Extract the [x, y] coordinate from the center of the cell holding the provided text.  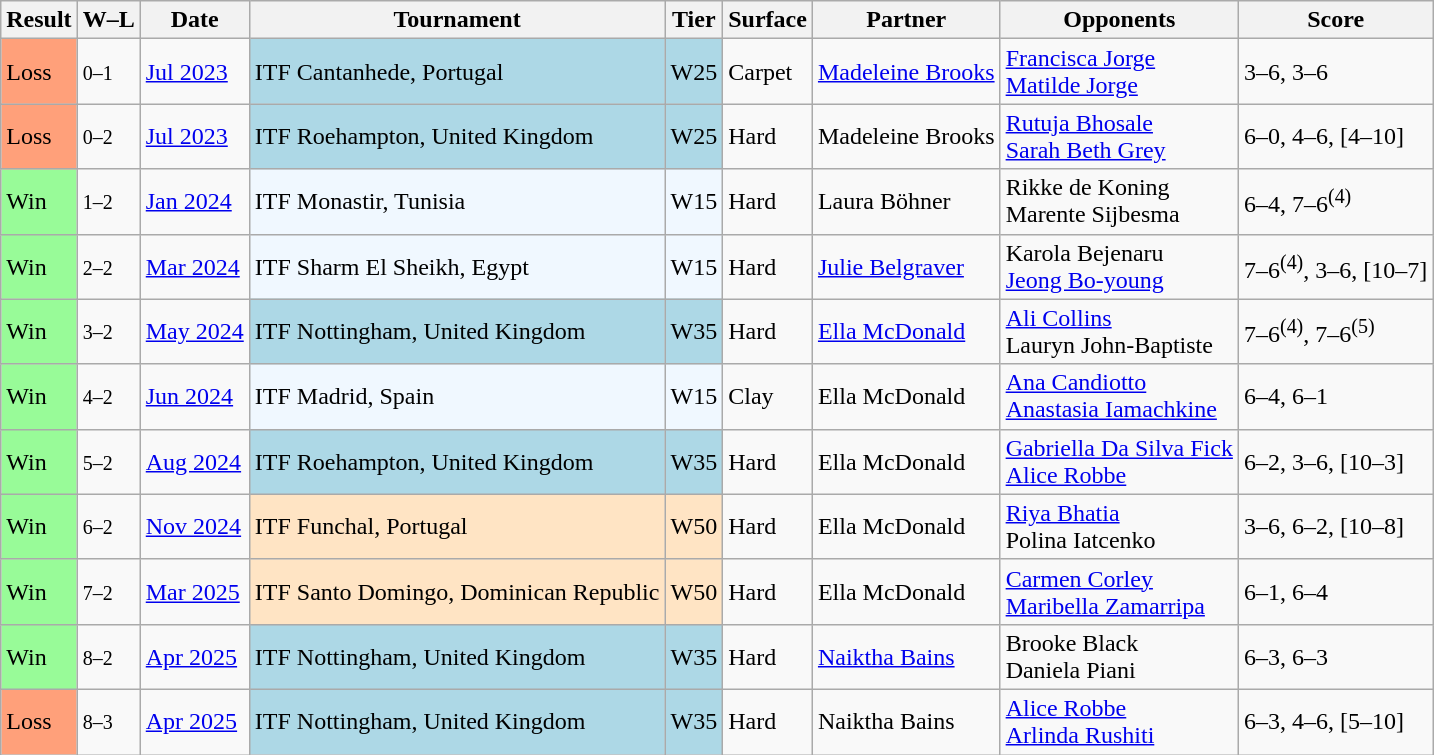
Result [39, 20]
Mar 2024 [194, 266]
Ali Collins Lauryn John-Baptiste [1119, 332]
7–2 [108, 592]
W–L [108, 20]
Tier [694, 20]
7–6(4), 3–6, [10–7] [1335, 266]
Partner [906, 20]
0–2 [108, 136]
Date [194, 20]
5–2 [108, 462]
ITF Madrid, Spain [457, 396]
8–3 [108, 722]
Gabriella Da Silva Fick Alice Robbe [1119, 462]
Opponents [1119, 20]
Clay [768, 396]
1–2 [108, 202]
2–2 [108, 266]
Riya Bhatia Polina Iatcenko [1119, 526]
6–0, 4–6, [4–10] [1335, 136]
Alice Robbe Arlinda Rushiti [1119, 722]
6–4, 6–1 [1335, 396]
Laura Böhner [906, 202]
6–4, 7–6(4) [1335, 202]
0–1 [108, 72]
ITF Funchal, Portugal [457, 526]
3–2 [108, 332]
6–1, 6–4 [1335, 592]
8–2 [108, 656]
Jun 2024 [194, 396]
Jan 2024 [194, 202]
4–2 [108, 396]
May 2024 [194, 332]
Karola Bejenaru Jeong Bo-young [1119, 266]
Rutuja Bhosale Sarah Beth Grey [1119, 136]
ITF Cantanhede, Portugal [457, 72]
Score [1335, 20]
Nov 2024 [194, 526]
Francisca Jorge Matilde Jorge [1119, 72]
6–2, 3–6, [10–3] [1335, 462]
Carpet [768, 72]
6–2 [108, 526]
ITF Santo Domingo, Dominican Republic [457, 592]
Tournament [457, 20]
Rikke de Koning Marente Sijbesma [1119, 202]
7–6(4), 7–6(5) [1335, 332]
6–3, 4–6, [5–10] [1335, 722]
Mar 2025 [194, 592]
Surface [768, 20]
ITF Monastir, Tunisia [457, 202]
6–3, 6–3 [1335, 656]
Julie Belgraver [906, 266]
Ana Candiotto Anastasia Iamachkine [1119, 396]
Carmen Corley Maribella Zamarripa [1119, 592]
3–6, 3–6 [1335, 72]
Brooke Black Daniela Piani [1119, 656]
3–6, 6–2, [10–8] [1335, 526]
Aug 2024 [194, 462]
ITF Sharm El Sheikh, Egypt [457, 266]
